Determine the (x, y) coordinate at the center of the cell enclosing the given text.  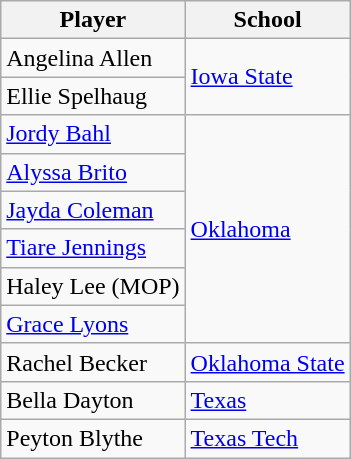
Iowa State (268, 77)
Ellie Spelhaug (93, 96)
School (268, 20)
Oklahoma State (268, 362)
Bella Dayton (93, 400)
Texas (268, 400)
Player (93, 20)
Oklahoma (268, 229)
Peyton Blythe (93, 438)
Texas Tech (268, 438)
Rachel Becker (93, 362)
Angelina Allen (93, 58)
Jordy Bahl (93, 134)
Haley Lee (MOP) (93, 286)
Tiare Jennings (93, 248)
Alyssa Brito (93, 172)
Grace Lyons (93, 324)
Jayda Coleman (93, 210)
